Provide the [X, Y] coordinate of the cell's center where the given text is located.  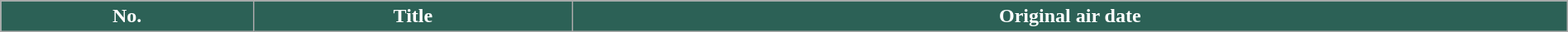
Title [413, 16]
No. [127, 16]
Original air date [1070, 16]
